Search for the cell housing the specified text and yield its (X, Y) center coordinate. 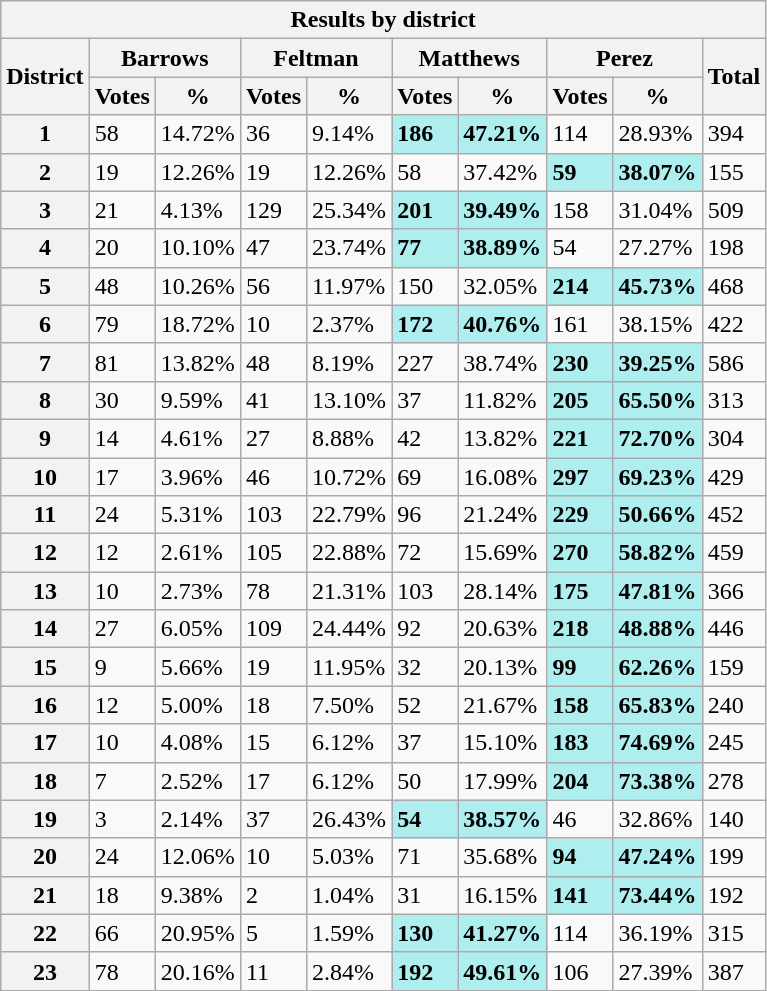
9.14% (350, 134)
45.73% (658, 286)
4.13% (198, 210)
81 (122, 362)
10.26% (198, 286)
56 (273, 286)
28.93% (658, 134)
5.66% (198, 667)
58.82% (658, 553)
1.59% (350, 933)
31.04% (658, 210)
35.68% (502, 857)
79 (122, 324)
32 (425, 667)
245 (734, 743)
71 (425, 857)
10.10% (198, 248)
40.76% (502, 324)
201 (425, 210)
47.24% (658, 857)
4 (45, 248)
11.82% (502, 400)
27.27% (658, 248)
468 (734, 286)
73.38% (658, 781)
66 (122, 933)
99 (580, 667)
313 (734, 400)
2.61% (198, 553)
11.97% (350, 286)
8 (45, 400)
429 (734, 477)
39.49% (502, 210)
172 (425, 324)
304 (734, 438)
230 (580, 362)
13.10% (350, 400)
106 (580, 971)
73.44% (658, 895)
50 (425, 781)
129 (273, 210)
16.15% (502, 895)
2.52% (198, 781)
8.88% (350, 438)
130 (425, 933)
18.72% (198, 324)
509 (734, 210)
105 (273, 553)
65.83% (658, 705)
229 (580, 515)
586 (734, 362)
13 (45, 591)
23 (45, 971)
2.14% (198, 819)
446 (734, 629)
21.67% (502, 705)
5.03% (350, 857)
150 (425, 286)
50.66% (658, 515)
278 (734, 781)
17.99% (502, 781)
32.86% (658, 819)
3.96% (198, 477)
26.43% (350, 819)
155 (734, 172)
62.26% (658, 667)
140 (734, 819)
94 (580, 857)
221 (580, 438)
387 (734, 971)
38.15% (658, 324)
69 (425, 477)
14.72% (198, 134)
2.37% (350, 324)
Total (734, 77)
452 (734, 515)
69.23% (658, 477)
38.57% (502, 819)
77 (425, 248)
24.44% (350, 629)
38.89% (502, 248)
47.21% (502, 134)
38.74% (502, 362)
22 (45, 933)
204 (580, 781)
Results by district (384, 20)
5.31% (198, 515)
21.31% (350, 591)
159 (734, 667)
Barrows (164, 58)
5.00% (198, 705)
96 (425, 515)
41 (273, 400)
161 (580, 324)
366 (734, 591)
39.25% (658, 362)
4.08% (198, 743)
315 (734, 933)
12.06% (198, 857)
214 (580, 286)
47 (273, 248)
141 (580, 895)
8.19% (350, 362)
65.50% (658, 400)
270 (580, 553)
218 (580, 629)
72 (425, 553)
Matthews (470, 58)
47.81% (658, 591)
175 (580, 591)
42 (425, 438)
74.69% (658, 743)
21.24% (502, 515)
41.27% (502, 933)
9.38% (198, 895)
2.73% (198, 591)
6 (45, 324)
11.95% (350, 667)
2.84% (350, 971)
16 (45, 705)
22.88% (350, 553)
36 (273, 134)
205 (580, 400)
16.08% (502, 477)
10.72% (350, 477)
186 (425, 134)
15.10% (502, 743)
38.07% (658, 172)
36.19% (658, 933)
31 (425, 895)
15.69% (502, 553)
459 (734, 553)
20.63% (502, 629)
52 (425, 705)
23.74% (350, 248)
422 (734, 324)
22.79% (350, 515)
20.95% (198, 933)
7.50% (350, 705)
1.04% (350, 895)
92 (425, 629)
1 (45, 134)
Feltman (316, 58)
28.14% (502, 591)
25.34% (350, 210)
4.61% (198, 438)
199 (734, 857)
6.05% (198, 629)
32.05% (502, 286)
49.61% (502, 971)
109 (273, 629)
30 (122, 400)
198 (734, 248)
59 (580, 172)
227 (425, 362)
27.39% (658, 971)
297 (580, 477)
20.13% (502, 667)
72.70% (658, 438)
37.42% (502, 172)
394 (734, 134)
240 (734, 705)
9.59% (198, 400)
20.16% (198, 971)
183 (580, 743)
Perez (624, 58)
48.88% (658, 629)
District (45, 77)
